Provide the (x, y) coordinate of the cell's center where the given text is located.  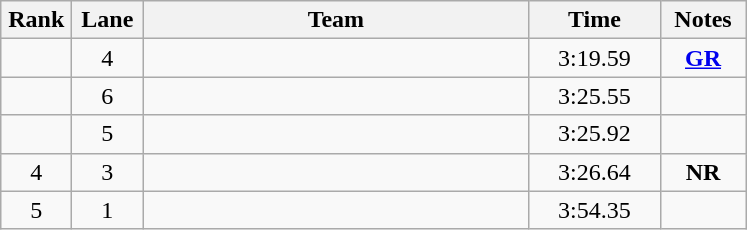
Team (336, 20)
GR (703, 58)
Lane (108, 20)
Notes (703, 20)
3:25.55 (594, 96)
3:54.35 (594, 210)
3:19.59 (594, 58)
NR (703, 172)
Rank (36, 20)
6 (108, 96)
3:25.92 (594, 134)
1 (108, 210)
Time (594, 20)
3 (108, 172)
3:26.64 (594, 172)
